Determine the [x, y] coordinate at the center of the cell enclosing the given text.  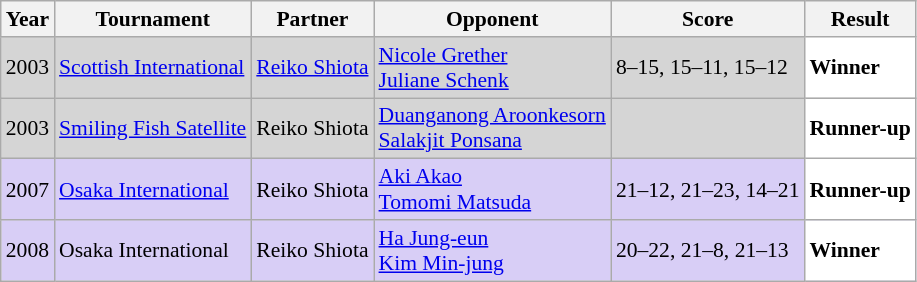
Nicole Grether Juliane Schenk [492, 68]
21–12, 21–23, 14–21 [708, 190]
Partner [312, 19]
Result [860, 19]
8–15, 15–11, 15–12 [708, 68]
Smiling Fish Satellite [152, 128]
Duanganong Aroonkesorn Salakjit Ponsana [492, 128]
2007 [28, 190]
2008 [28, 250]
Year [28, 19]
Opponent [492, 19]
20–22, 21–8, 21–13 [708, 250]
Ha Jung-eun Kim Min-jung [492, 250]
Tournament [152, 19]
Scottish International [152, 68]
Score [708, 19]
Aki Akao Tomomi Matsuda [492, 190]
